Scan for the cell matching the given text and deliver its [X, Y] coordinate at center. 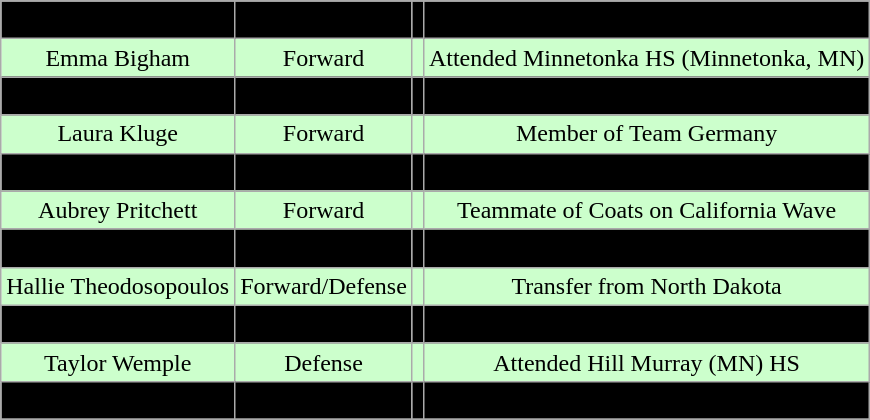
Played with Michigan Belle Tire [646, 248]
Played for California Wave [646, 96]
Megan Roe [118, 248]
Teammate of Coats on California Wave [646, 210]
Emma Polusney [118, 172]
Forward/Defense [324, 286]
Kenzie Wylie [118, 400]
Hannah Bates [118, 20]
Tatum Coats [118, 96]
Blueliner with Michigan Belle Tire [646, 20]
Goaltender [324, 172]
Attended Minnetonka HS (Minnetonka, MN) [646, 58]
Laura Kluge [118, 134]
Hallie Theodosopoulos [118, 286]
Abby Thiessen [118, 324]
Attended Mound-Westonka (MN) HS [646, 172]
Attended Hill Murray (MN) HS [646, 362]
Aubrey Pritchett [118, 210]
Member of Team Germany [646, 134]
Emma Bigham [118, 58]
Taylor Wemple [118, 362]
Attended Blaine (MN) HS [646, 400]
